Capture the cell that displays the provided text and extract its (x, y) central coordinate. 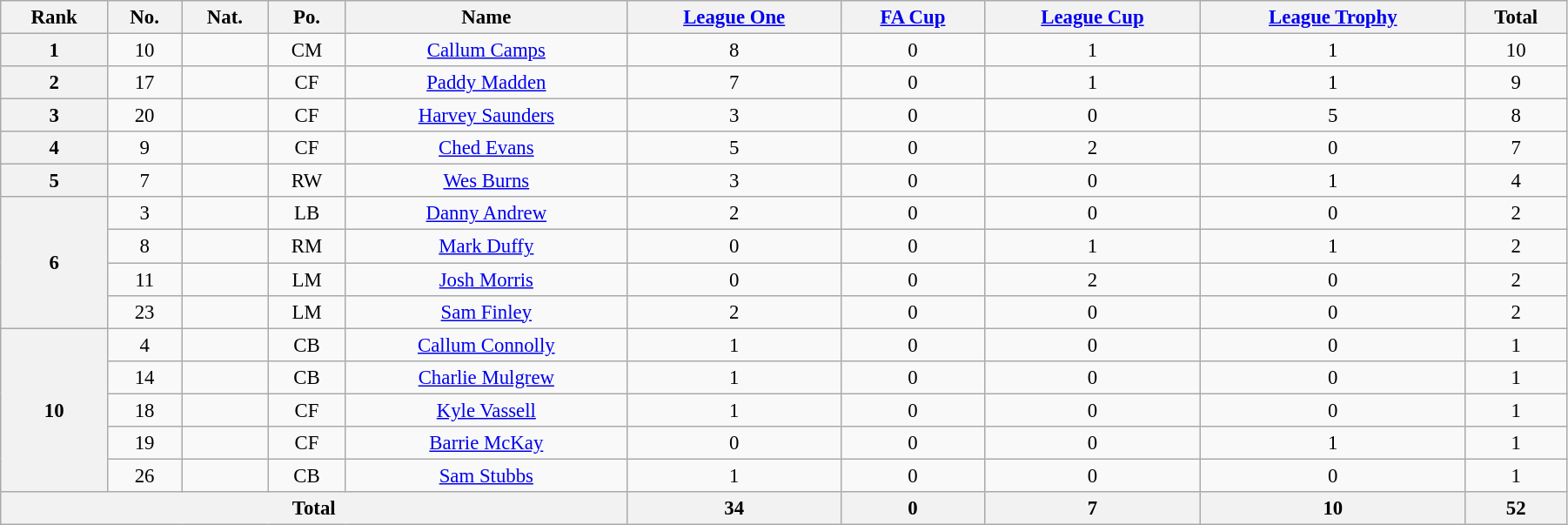
20 (144, 116)
Callum Connolly (486, 345)
League Cup (1092, 17)
52 (1516, 508)
Harvey Saunders (486, 116)
Nat. (225, 17)
League Trophy (1333, 17)
Mark Duffy (486, 246)
Josh Morris (486, 279)
League One (734, 17)
RM (306, 246)
23 (144, 312)
Sam Finley (486, 312)
Kyle Vassell (486, 410)
14 (144, 377)
LB (306, 213)
Callum Camps (486, 50)
34 (734, 508)
Danny Andrew (486, 213)
Charlie Mulgrew (486, 377)
Sam Stubbs (486, 475)
18 (144, 410)
Paddy Madden (486, 83)
6 (54, 262)
Barrie McKay (486, 443)
26 (144, 475)
RW (306, 181)
No. (144, 17)
Rank (54, 17)
FA Cup (914, 17)
Po. (306, 17)
17 (144, 83)
Ched Evans (486, 148)
Name (486, 17)
11 (144, 279)
Wes Burns (486, 181)
CM (306, 50)
19 (144, 443)
